Return the [x, y] coordinate for the center point of the cell that contains the specified text.  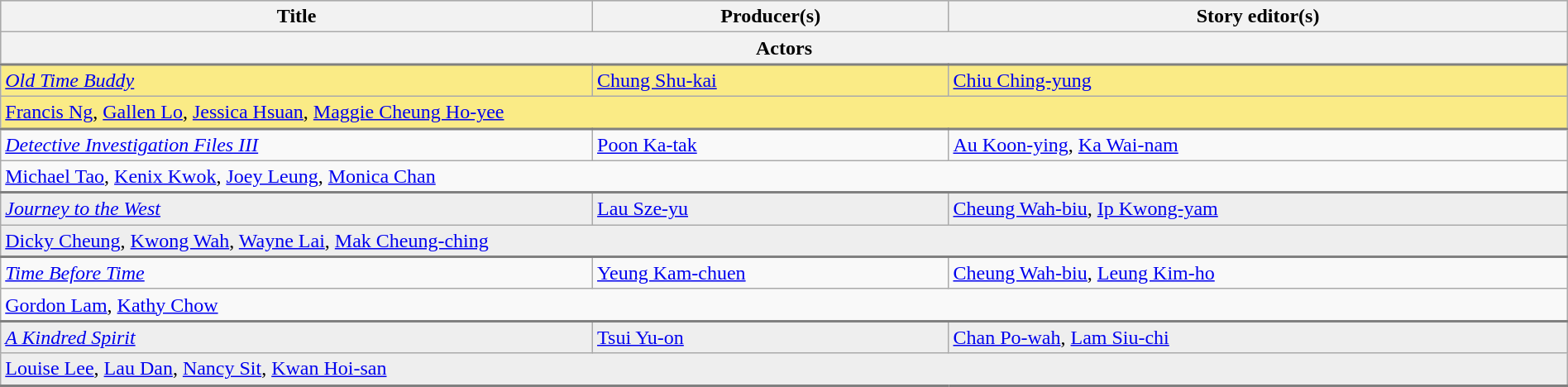
A Kindred Spirit [297, 337]
Title [297, 17]
Chiu Ching-yung [1258, 81]
Cheung Wah-biu, Leung Kim-ho [1258, 273]
Cheung Wah-biu, Ip Kwong-yam [1258, 208]
Dicky Cheung, Kwong Wah, Wayne Lai, Mak Cheung-ching [784, 241]
Old Time Buddy [297, 81]
Detective Investigation Files III [297, 144]
Journey to the West [297, 208]
Story editor(s) [1258, 17]
Tsui Yu-on [771, 337]
Yeung Kam-chuen [771, 273]
Michael Tao, Kenix Kwok, Joey Leung, Monica Chan [784, 177]
Gordon Lam, Kathy Chow [784, 304]
Chung Shu-kai [771, 81]
Chan Po-wah, Lam Siu-chi [1258, 337]
Poon Ka-tak [771, 144]
Actors [784, 48]
Au Koon-ying, Ka Wai-nam [1258, 144]
Francis Ng, Gallen Lo, Jessica Hsuan, Maggie Cheung Ho-yee [784, 112]
Producer(s) [771, 17]
Louise Lee, Lau Dan, Nancy Sit, Kwan Hoi-san [784, 369]
Time Before Time [297, 273]
Lau Sze-yu [771, 208]
